Search for the cell housing the specified text and yield its [x, y] center coordinate. 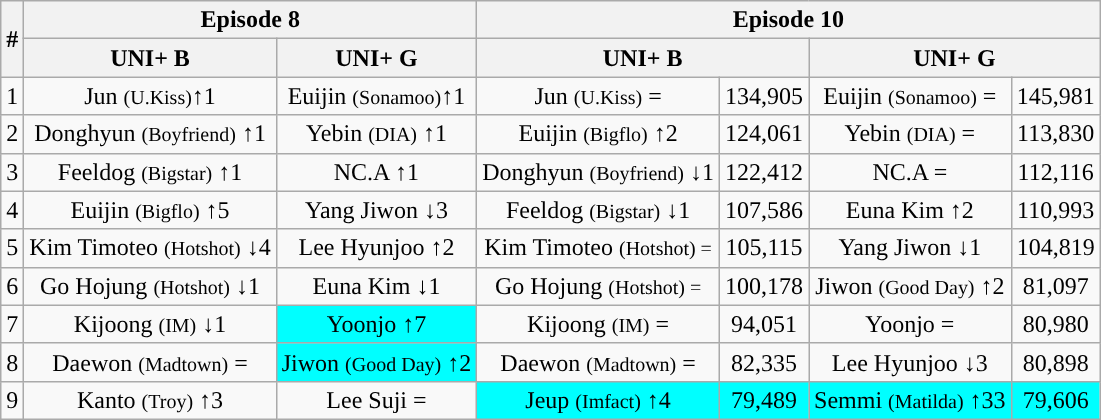
Euijin (Sonamoo) = [910, 96]
7 [12, 324]
Lee Hyunjoo ↓3 [910, 362]
Episode 10 [789, 20]
107,586 [764, 210]
1 [12, 96]
6 [12, 286]
Euijin (Bigflo) ↑2 [598, 134]
79,606 [1056, 400]
Kijoong (IM) = [598, 324]
104,819 [1056, 248]
Semmi (Matilda) ↑33 [910, 400]
Euna Kim ↓1 [376, 286]
112,116 [1056, 172]
Yebin (DIA) ↑1 [376, 134]
Yoonjo = [910, 324]
122,412 [764, 172]
113,830 [1056, 134]
Yang Jiwon ↓3 [376, 210]
Episode 8 [250, 20]
3 [12, 172]
Kijoong (IM) ↓1 [150, 324]
Euijin (Bigflo) ↑5 [150, 210]
81,097 [1056, 286]
145,981 [1056, 96]
82,335 [764, 362]
NC.A ↑1 [376, 172]
Euna Kim ↑2 [910, 210]
Yang Jiwon ↓1 [910, 248]
Euijin (Sonamoo)↑1 [376, 96]
134,905 [764, 96]
80,898 [1056, 362]
4 [12, 210]
Yoonjo ↑7 [376, 324]
8 [12, 362]
2 [12, 134]
Kanto (Troy) ↑3 [150, 400]
Lee Hyunjoo ↑2 [376, 248]
NC.A = [910, 172]
Kim Timoteo (Hotshot) ↓4 [150, 248]
Lee Suji = [376, 400]
Feeldog (Bigstar) ↓1 [598, 210]
Feeldog (Bigstar) ↑1 [150, 172]
Jeup (Imfact) ↑4 [598, 400]
Yebin (DIA) = [910, 134]
110,993 [1056, 210]
Jun (U.Kiss) = [598, 96]
80,980 [1056, 324]
Donghyun (Boyfriend) ↓1 [598, 172]
79,489 [764, 400]
Go Hojung (Hotshot) = [598, 286]
124,061 [764, 134]
100,178 [764, 286]
105,115 [764, 248]
Go Hojung (Hotshot) ↓1 [150, 286]
Donghyun (Boyfriend) ↑1 [150, 134]
Kim Timoteo (Hotshot) = [598, 248]
94,051 [764, 324]
9 [12, 400]
5 [12, 248]
Jun (U.Kiss)↑1 [150, 96]
# [12, 39]
